Scan for the cell matching the given text and deliver its (x, y) coordinate at center. 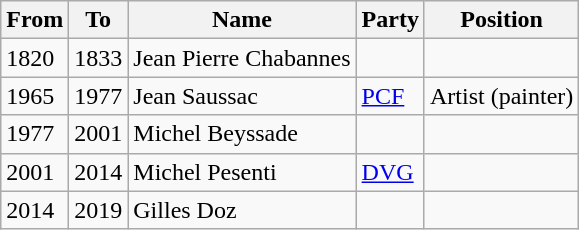
1965 (35, 96)
Jean Saussac (242, 96)
Party (390, 20)
Michel Beyssade (242, 134)
1820 (35, 58)
Artist (painter) (501, 96)
Position (501, 20)
From (35, 20)
To (98, 20)
1833 (98, 58)
Name (242, 20)
DVG (390, 172)
2019 (98, 210)
PCF (390, 96)
Jean Pierre Chabannes (242, 58)
Gilles Doz (242, 210)
Michel Pesenti (242, 172)
